Pinpoint the cell where the given text exists, returning its (x, y) midpoint coordinate. 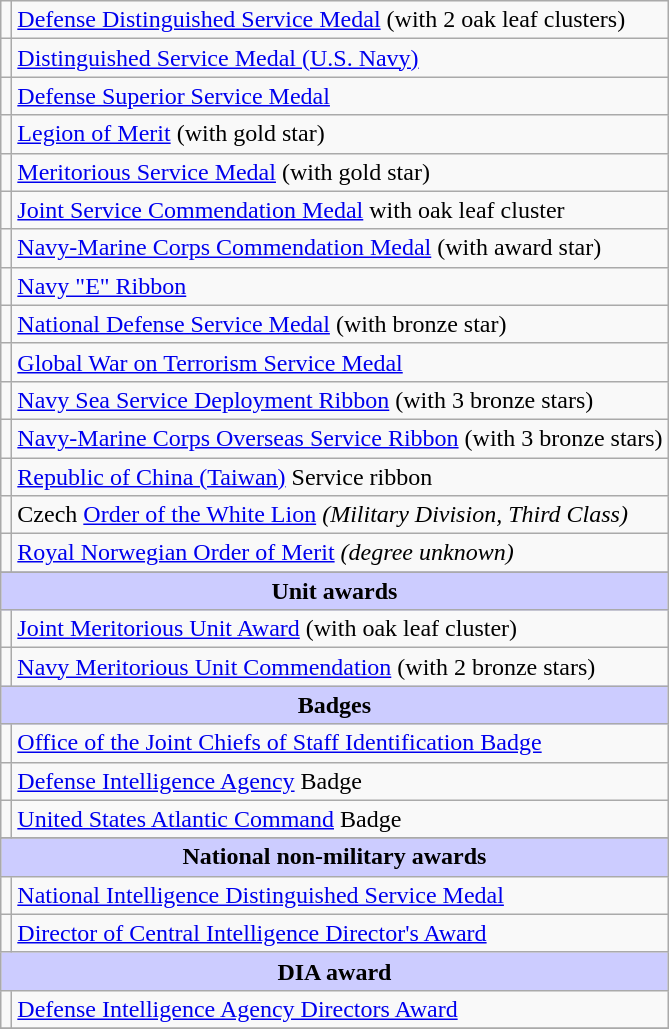
Director of Central Intelligence Director's Award (340, 933)
National Defense Service Medal (with bronze star) (340, 324)
Defense Distinguished Service Medal (with 2 oak leaf clusters) (340, 20)
Navy-Marine Corps Overseas Service Ribbon (with 3 bronze stars) (340, 438)
Czech Order of the White Lion (Military Division, Third Class) (340, 515)
Joint Service Commendation Medal with oak leaf cluster (340, 210)
Distinguished Service Medal (U.S. Navy) (340, 58)
Royal Norwegian Order of Merit (degree unknown) (340, 553)
Global War on Terrorism Service Medal (340, 362)
Meritorious Service Medal (with gold star) (340, 172)
National Intelligence Distinguished Service Medal (340, 895)
Republic of China (Taiwan) Service ribbon (340, 477)
Legion of Merit (with gold star) (340, 134)
Office of the Joint Chiefs of Staff Identification Badge (340, 743)
DIA award (334, 971)
Defense Intelligence Agency Badge (340, 781)
Defense Intelligence Agency Directors Award (340, 1009)
Unit awards (334, 591)
Defense Superior Service Medal (340, 96)
Navy-Marine Corps Commendation Medal (with award star) (340, 248)
Joint Meritorious Unit Award (with oak leaf cluster) (340, 629)
United States Atlantic Command Badge (340, 819)
Navy Meritorious Unit Commendation (with 2 bronze stars) (340, 667)
National non-military awards (334, 857)
Navy Sea Service Deployment Ribbon (with 3 bronze stars) (340, 400)
Badges (334, 705)
Navy "E" Ribbon (340, 286)
